Determine the (x, y) coordinate at the center of the cell enclosing the given text.  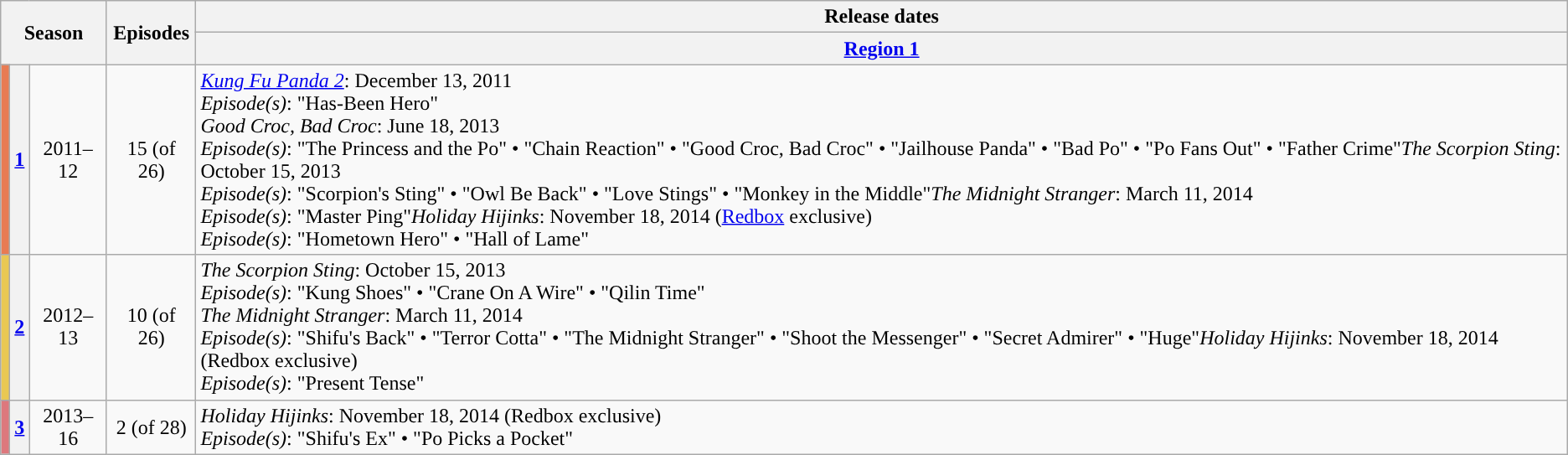
Holiday Hijinks: November 18, 2014 (Redbox exclusive)Episode(s): "Shifu's Ex" • "Po Picks a Pocket" (881, 427)
2012–13 (69, 327)
Region 1 (881, 49)
15 (of 26) (151, 159)
10 (of 26) (151, 327)
Episodes (151, 33)
2 (of 28) (151, 427)
3 (20, 427)
2 (20, 327)
Release dates (881, 17)
2013–16 (69, 427)
Season (54, 33)
2011–12 (69, 159)
1 (20, 159)
